Capture the cell that displays the provided text and extract its [x, y] central coordinate. 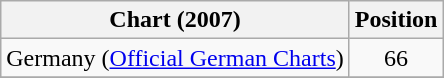
Chart (2007) [175, 20]
Position [396, 20]
66 [396, 58]
Germany (Official German Charts) [175, 58]
